Search for the cell housing the specified text and yield its [x, y] center coordinate. 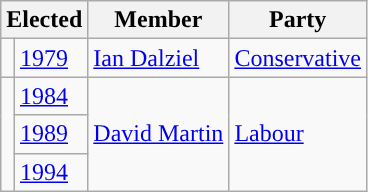
1984 [50, 96]
Ian Dalziel [158, 58]
1994 [50, 172]
Labour [298, 134]
Member [158, 20]
1979 [50, 58]
Party [298, 20]
Conservative [298, 58]
Elected [44, 20]
David Martin [158, 134]
1989 [50, 134]
